For the text-containing cell, return its midpoint in (X, Y) coordinate format. 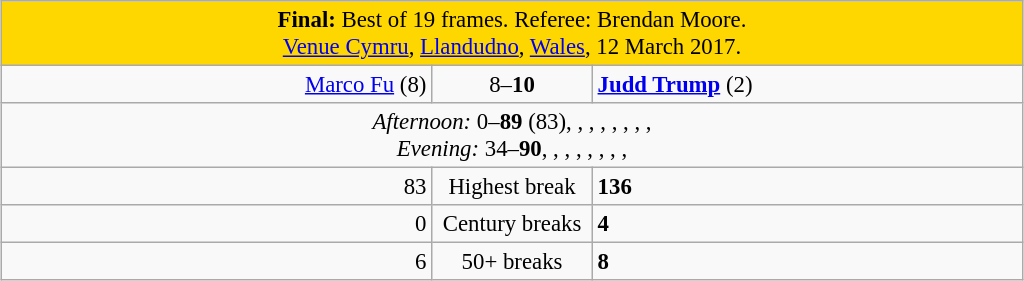
4 (808, 224)
0 (216, 224)
50+ breaks (512, 262)
Final: Best of 19 frames. Referee: Brendan Moore.Venue Cymru, Llandudno, Wales, 12 March 2017. (512, 34)
Highest break (512, 187)
83 (216, 187)
6 (216, 262)
Judd Trump (2) (808, 85)
8 (808, 262)
Marco Fu (8) (216, 85)
Century breaks (512, 224)
8–10 (512, 85)
136 (808, 187)
Afternoon: 0–89 (83), , , , , , , , Evening: 34–90, , , , , , , , (512, 136)
